Determine the (x, y) coordinate at the center of the cell enclosing the given text.  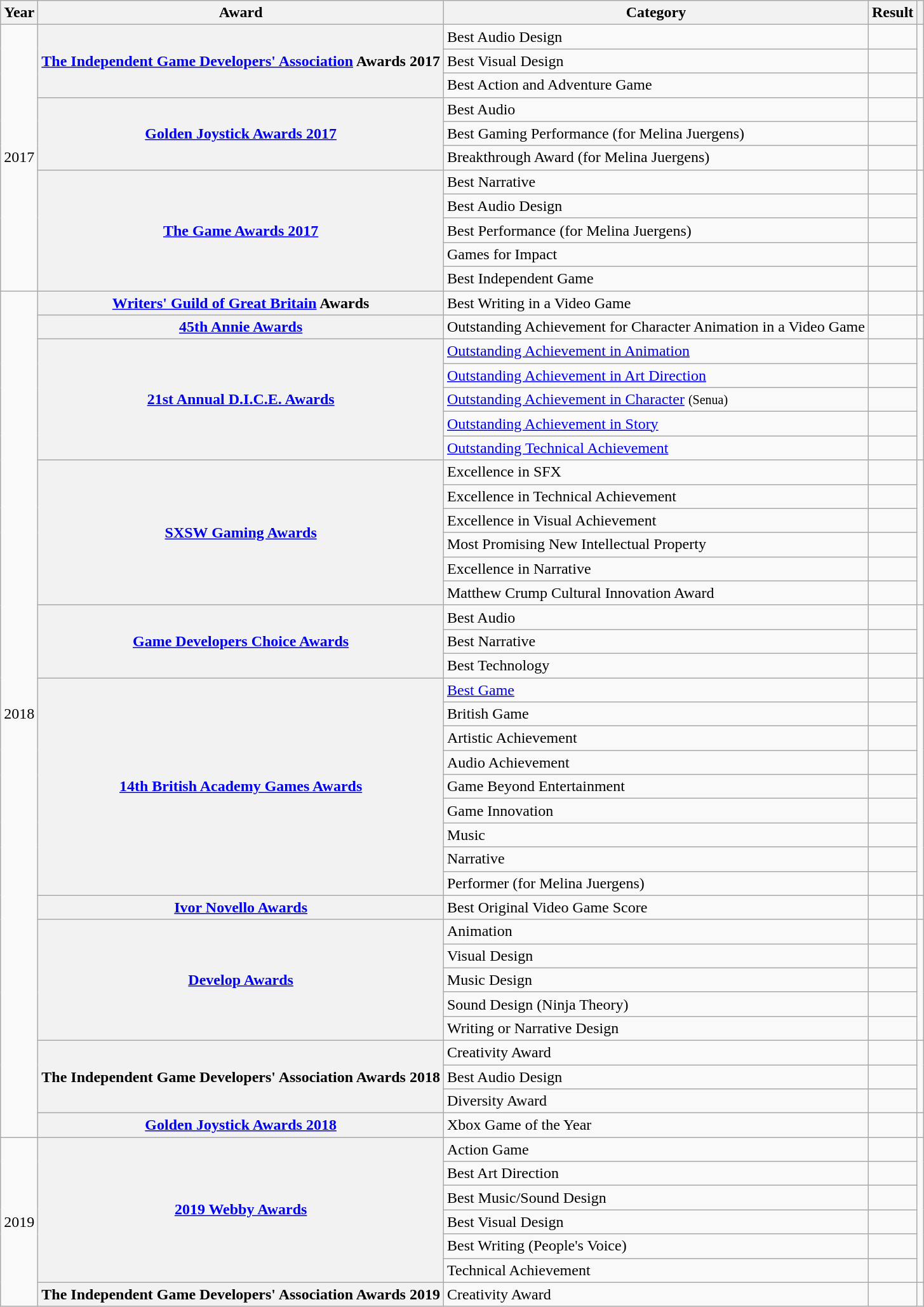
Xbox Game of the Year (655, 1125)
Golden Joystick Awards 2017 (241, 133)
Award (241, 13)
Excellence in Technical Achievement (655, 496)
Best Technology (655, 665)
The Independent Game Developers' Association Awards 2019 (241, 1294)
Category (655, 13)
Music (655, 835)
The Independent Game Developers' Association Awards 2018 (241, 1076)
Develop Awards (241, 980)
Year (19, 13)
Game Beyond Entertainment (655, 787)
Audio Achievement (655, 762)
The Independent Game Developers' Association Awards 2017 (241, 61)
Best Action and Adventure Game (655, 85)
Best Writing in a Video Game (655, 303)
Outstanding Technical Achievement (655, 448)
Best Art Direction (655, 1174)
Outstanding Achievement in Character (Senua) (655, 400)
Writing or Narrative Design (655, 1028)
Outstanding Achievement in Story (655, 424)
Best Independent Game (655, 278)
2019 (19, 1222)
Excellence in SFX (655, 472)
Ivor Novello Awards (241, 907)
Game Innovation (655, 811)
Best Music/Sound Design (655, 1198)
Music Design (655, 980)
Most Promising New Intellectual Property (655, 545)
Excellence in Visual Achievement (655, 520)
Games for Impact (655, 254)
Best Original Video Game Score (655, 907)
Best Performance (for Melina Juergens) (655, 230)
SXSW Gaming Awards (241, 532)
Golden Joystick Awards 2018 (241, 1125)
2019 Webby Awards (241, 1210)
Action Game (655, 1149)
Outstanding Achievement for Character Animation in a Video Game (655, 327)
Artistic Achievement (655, 738)
Breakthrough Award (for Melina Juergens) (655, 158)
Diversity Award (655, 1101)
Animation (655, 931)
British Game (655, 714)
Excellence in Narrative (655, 569)
Best Gaming Performance (for Melina Juergens) (655, 133)
Writers' Guild of Great Britain Awards (241, 303)
Matthew Crump Cultural Innovation Award (655, 593)
Visual Design (655, 956)
Outstanding Achievement in Art Direction (655, 376)
Narrative (655, 859)
Best Game (655, 689)
Performer (for Melina Juergens) (655, 883)
The Game Awards 2017 (241, 230)
Sound Design (Ninja Theory) (655, 1004)
2017 (19, 158)
2018 (19, 714)
Best Writing (People's Voice) (655, 1246)
Result (892, 13)
Game Developers Choice Awards (241, 641)
14th British Academy Games Awards (241, 787)
Outstanding Achievement in Animation (655, 351)
Technical Achievement (655, 1270)
21st Annual D.I.C.E. Awards (241, 400)
45th Annie Awards (241, 327)
